Return (X, Y) of the center of cell containing provided text 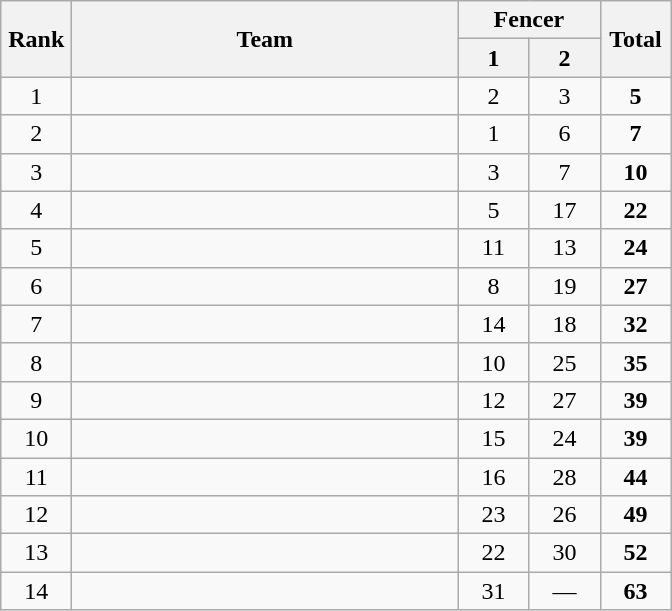
Team (265, 39)
Rank (36, 39)
44 (636, 477)
28 (564, 477)
— (564, 591)
32 (636, 324)
18 (564, 324)
17 (564, 210)
26 (564, 515)
25 (564, 362)
49 (636, 515)
35 (636, 362)
16 (494, 477)
31 (494, 591)
Total (636, 39)
23 (494, 515)
63 (636, 591)
15 (494, 438)
52 (636, 553)
Fencer (529, 20)
30 (564, 553)
9 (36, 400)
19 (564, 286)
4 (36, 210)
